For the text-containing cell, return its midpoint in [x, y] coordinate format. 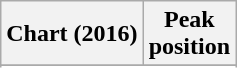
Peakposition [189, 34]
Chart (2016) [72, 34]
